From the cell containing the given text, extract its center point as (x, y) coordinate. 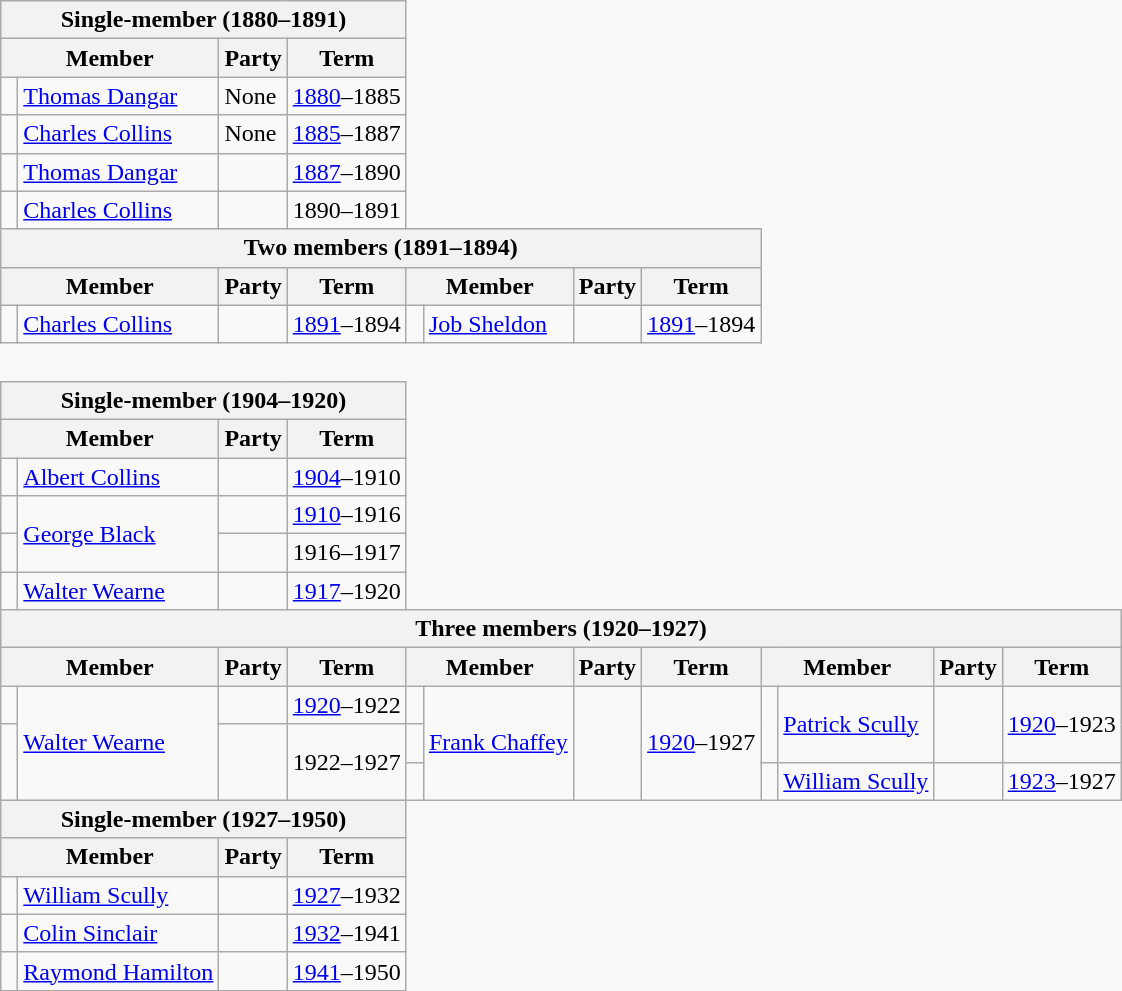
1904–1910 (346, 477)
Frank Chaffey (498, 743)
1910–1916 (346, 515)
Albert Collins (118, 477)
Single-member (1904–1920) (204, 400)
Two members (1891–1894) (381, 248)
Single-member (1927–1950) (204, 819)
1922–1927 (346, 762)
1927–1932 (346, 895)
1932–1941 (346, 933)
1916–1917 (346, 553)
1880–1885 (346, 96)
1890–1891 (346, 210)
1920–1927 (702, 743)
1941–1950 (346, 971)
1887–1890 (346, 172)
1920–1922 (346, 705)
Job Sheldon (498, 324)
George Black (118, 534)
1920–1923 (1062, 724)
1885–1887 (346, 134)
Three members (1920–1927) (562, 629)
Colin Sinclair (118, 933)
1923–1927 (1062, 781)
Raymond Hamilton (118, 971)
Single-member (1880–1891) (204, 20)
1917–1920 (346, 591)
Patrick Scully (856, 724)
